Scan for the cell matching the given text and deliver its [x, y] coordinate at center. 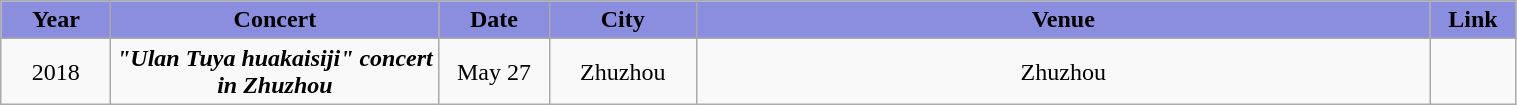
Year [56, 20]
2018 [56, 72]
Link [1473, 20]
May 27 [494, 72]
Concert [275, 20]
"Ulan Tuya huakaisiji" concert in Zhuzhou [275, 72]
City [623, 20]
Venue [1064, 20]
Date [494, 20]
